Locate the cell with the specified text and output its [X, Y] center coordinate. 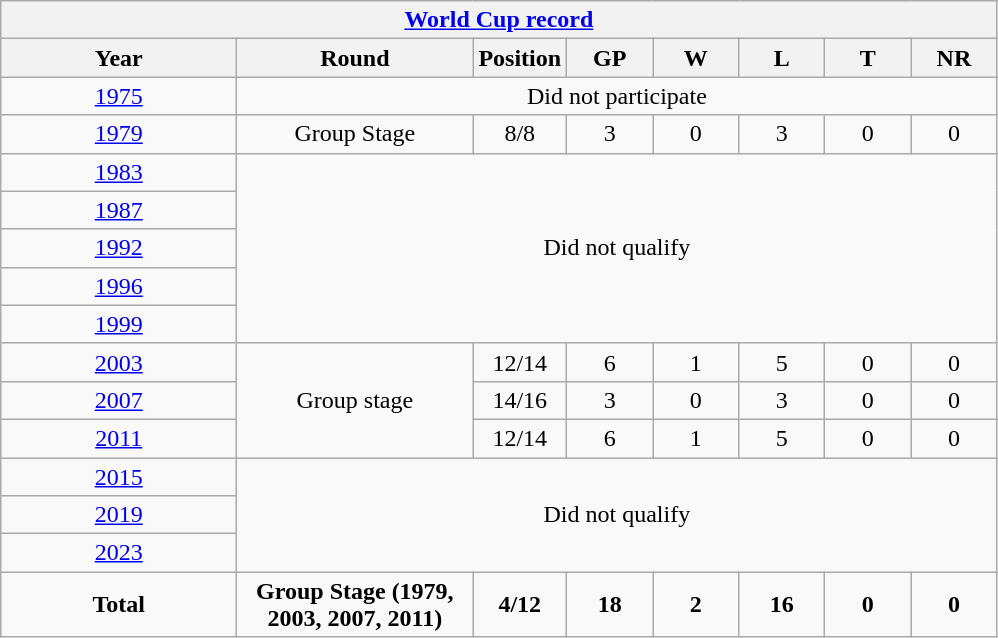
18 [610, 604]
8/8 [520, 134]
1996 [119, 286]
Position [520, 58]
2019 [119, 515]
2011 [119, 438]
L [782, 58]
2023 [119, 553]
1975 [119, 96]
Total [119, 604]
T [868, 58]
Group stage [355, 400]
1992 [119, 248]
GP [610, 58]
World Cup record [499, 20]
Group Stage (1979, 2003, 2007, 2011) [355, 604]
2007 [119, 400]
1987 [119, 210]
14/16 [520, 400]
W [696, 58]
2015 [119, 477]
1999 [119, 324]
Year [119, 58]
Did not participate [617, 96]
NR [954, 58]
2003 [119, 362]
1979 [119, 134]
Round [355, 58]
16 [782, 604]
4/12 [520, 604]
2 [696, 604]
1983 [119, 172]
Group Stage [355, 134]
